Return [X, Y] of the center of cell containing provided text 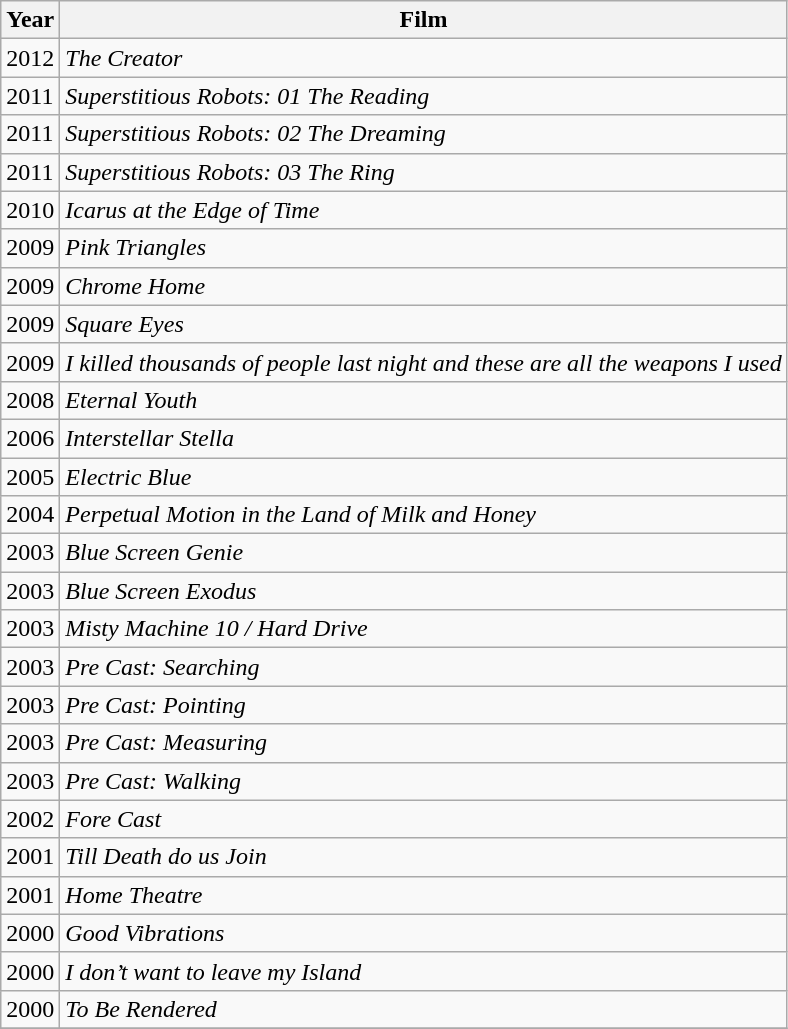
Pink Triangles [424, 248]
Electric Blue [424, 477]
Blue Screen Exodus [424, 591]
Pre Cast: Walking [424, 781]
2008 [30, 400]
Home Theatre [424, 895]
2005 [30, 477]
2012 [30, 58]
Misty Machine 10 / Hard Drive [424, 629]
Year [30, 20]
Till Death do us Join [424, 857]
Square Eyes [424, 324]
Superstitious Robots: 02 The Dreaming [424, 134]
2006 [30, 438]
To Be Rendered [424, 1009]
Icarus at the Edge of Time [424, 210]
Chrome Home [424, 286]
Pre Cast: Measuring [424, 743]
The Creator [424, 58]
Fore Cast [424, 819]
I killed thousands of people last night and these are all the weapons I used [424, 362]
Film [424, 20]
Superstitious Robots: 03 The Ring [424, 172]
Eternal Youth [424, 400]
2010 [30, 210]
Perpetual Motion in the Land of Milk and Honey [424, 515]
2004 [30, 515]
Interstellar Stella [424, 438]
Good Vibrations [424, 933]
I don’t want to leave my Island [424, 971]
Superstitious Robots: 01 The Reading [424, 96]
2002 [30, 819]
Pre Cast: Pointing [424, 705]
Pre Cast: Searching [424, 667]
Blue Screen Genie [424, 553]
